Search for the cell housing the specified text and yield its [x, y] center coordinate. 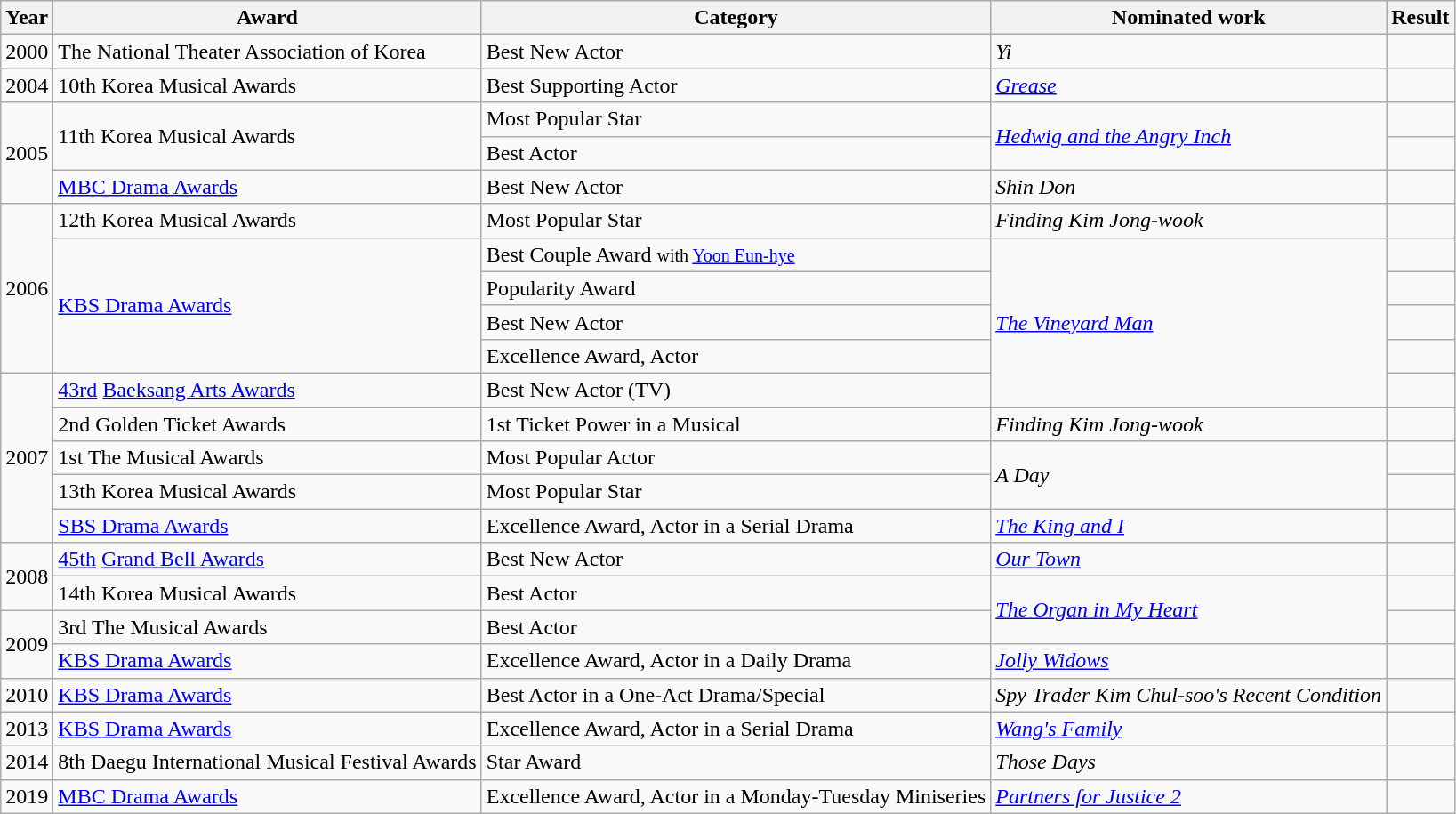
Star Award [736, 762]
10th Korea Musical Awards [267, 85]
1st Ticket Power in a Musical [736, 424]
2010 [27, 695]
2nd Golden Ticket Awards [267, 424]
Nominated work [1188, 18]
A Day [1188, 475]
The King and I [1188, 526]
Shin Don [1188, 187]
2013 [27, 729]
Year [27, 18]
8th Daegu International Musical Festival Awards [267, 762]
The National Theater Association of Korea [267, 52]
2014 [27, 762]
2004 [27, 85]
Best Actor in a One-Act Drama/Special [736, 695]
SBS Drama Awards [267, 526]
Category [736, 18]
Our Town [1188, 560]
43rd Baeksang Arts Awards [267, 390]
Those Days [1188, 762]
Excellence Award, Actor [736, 356]
Partners for Justice 2 [1188, 796]
2019 [27, 796]
Award [267, 18]
Most Popular Actor [736, 458]
2000 [27, 52]
2009 [27, 644]
Wang's Family [1188, 729]
The Vineyard Man [1188, 322]
Yi [1188, 52]
1st The Musical Awards [267, 458]
Best Couple Award with Yoon Eun-hye [736, 254]
12th Korea Musical Awards [267, 221]
14th Korea Musical Awards [267, 593]
Best New Actor (TV) [736, 390]
Hedwig and the Angry Inch [1188, 136]
2007 [27, 457]
The Organ in My Heart [1188, 610]
3rd The Musical Awards [267, 627]
2006 [27, 288]
Excellence Award, Actor in a Monday-Tuesday Miniseries [736, 796]
2008 [27, 576]
11th Korea Musical Awards [267, 136]
13th Korea Musical Awards [267, 492]
Grease [1188, 85]
2005 [27, 153]
Jolly Widows [1188, 661]
Result [1420, 18]
Excellence Award, Actor in a Daily Drama [736, 661]
Best Supporting Actor [736, 85]
Popularity Award [736, 288]
45th Grand Bell Awards [267, 560]
Spy Trader Kim Chul-soo's Recent Condition [1188, 695]
